Search for the cell housing the specified text and yield its (X, Y) center coordinate. 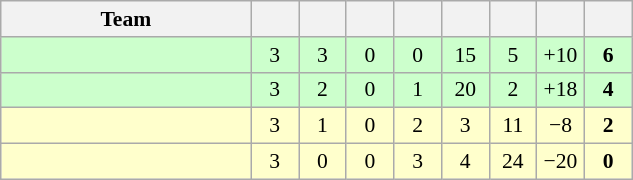
−8 (561, 126)
24 (513, 162)
6 (608, 55)
20 (465, 90)
Team (126, 19)
+10 (561, 55)
+18 (561, 90)
15 (465, 55)
5 (513, 55)
11 (513, 126)
−20 (561, 162)
